Provide the (x, y) coordinate of the cell's center where the given text is located.  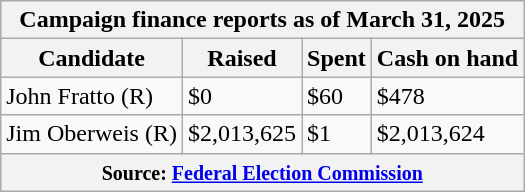
$478 (447, 96)
Source: Federal Election Commission (262, 172)
$2,013,625 (242, 134)
John Fratto (R) (92, 96)
$0 (242, 96)
Campaign finance reports as of March 31, 2025 (262, 20)
$1 (337, 134)
Spent (337, 58)
$60 (337, 96)
Candidate (92, 58)
Cash on hand (447, 58)
$2,013,624 (447, 134)
Raised (242, 58)
Jim Oberweis (R) (92, 134)
